Scan for the cell matching the given text and deliver its [X, Y] coordinate at center. 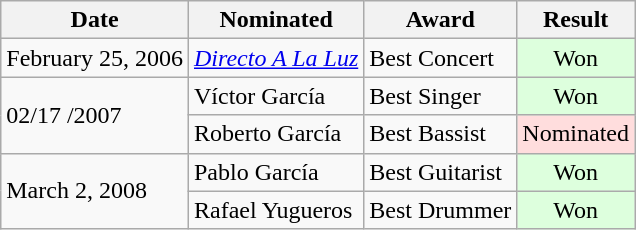
Best Drummer [440, 210]
Award [440, 20]
Best Guitarist [440, 172]
02/17 /2007 [95, 115]
Date [95, 20]
Pablo García [276, 172]
February 25, 2006 [95, 58]
Best Singer [440, 96]
Result [576, 20]
Víctor García [276, 96]
Roberto García [276, 134]
Directo A La Luz [276, 58]
Best Bassist [440, 134]
Rafael Yugueros [276, 210]
March 2, 2008 [95, 191]
Best Concert [440, 58]
